Locate the cell with the specified text and output its (X, Y) center coordinate. 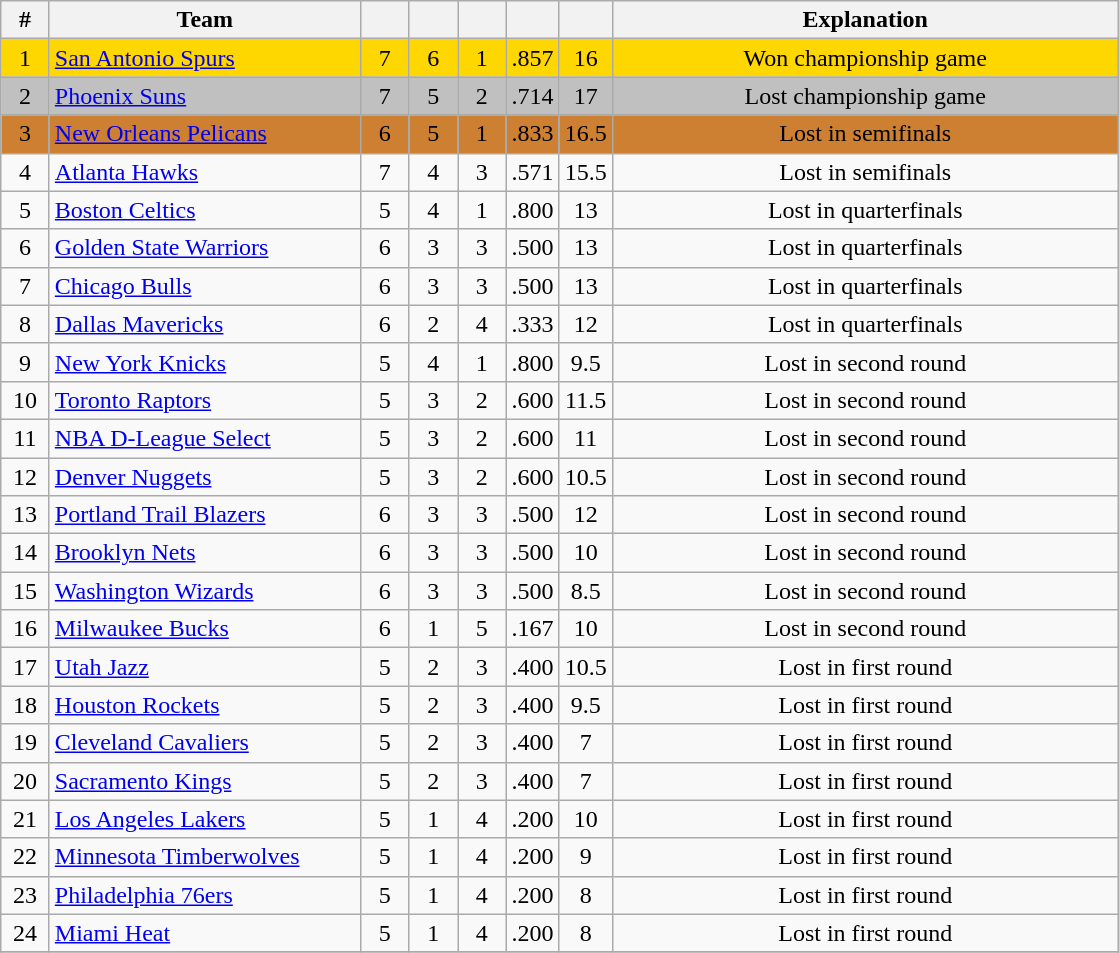
Golden State Warriors (204, 248)
Atlanta Hawks (204, 172)
22 (26, 857)
Dallas Mavericks (204, 324)
Lost championship game (865, 96)
.714 (532, 96)
Phoenix Suns (204, 96)
8.5 (586, 591)
18 (26, 705)
19 (26, 743)
Portland Trail Blazers (204, 515)
20 (26, 781)
24 (26, 933)
Team (204, 20)
Milwaukee Bucks (204, 629)
Sacramento Kings (204, 781)
.167 (532, 629)
Won championship game (865, 58)
15 (26, 591)
Miami Heat (204, 933)
.333 (532, 324)
Houston Rockets (204, 705)
Explanation (865, 20)
NBA D-League Select (204, 438)
23 (26, 895)
.833 (532, 134)
Philadelphia 76ers (204, 895)
Brooklyn Nets (204, 553)
Utah Jazz (204, 667)
San Antonio Spurs (204, 58)
11.5 (586, 400)
Chicago Bulls (204, 286)
Denver Nuggets (204, 477)
Washington Wizards (204, 591)
.571 (532, 172)
15.5 (586, 172)
New York Knicks (204, 362)
Toronto Raptors (204, 400)
Los Angeles Lakers (204, 819)
Minnesota Timberwolves (204, 857)
# (26, 20)
New Orleans Pelicans (204, 134)
Boston Celtics (204, 210)
.857 (532, 58)
21 (26, 819)
16.5 (586, 134)
14 (26, 553)
Cleveland Cavaliers (204, 743)
